Detect which cell encompasses the target text, then output its [X, Y] center coordinate. 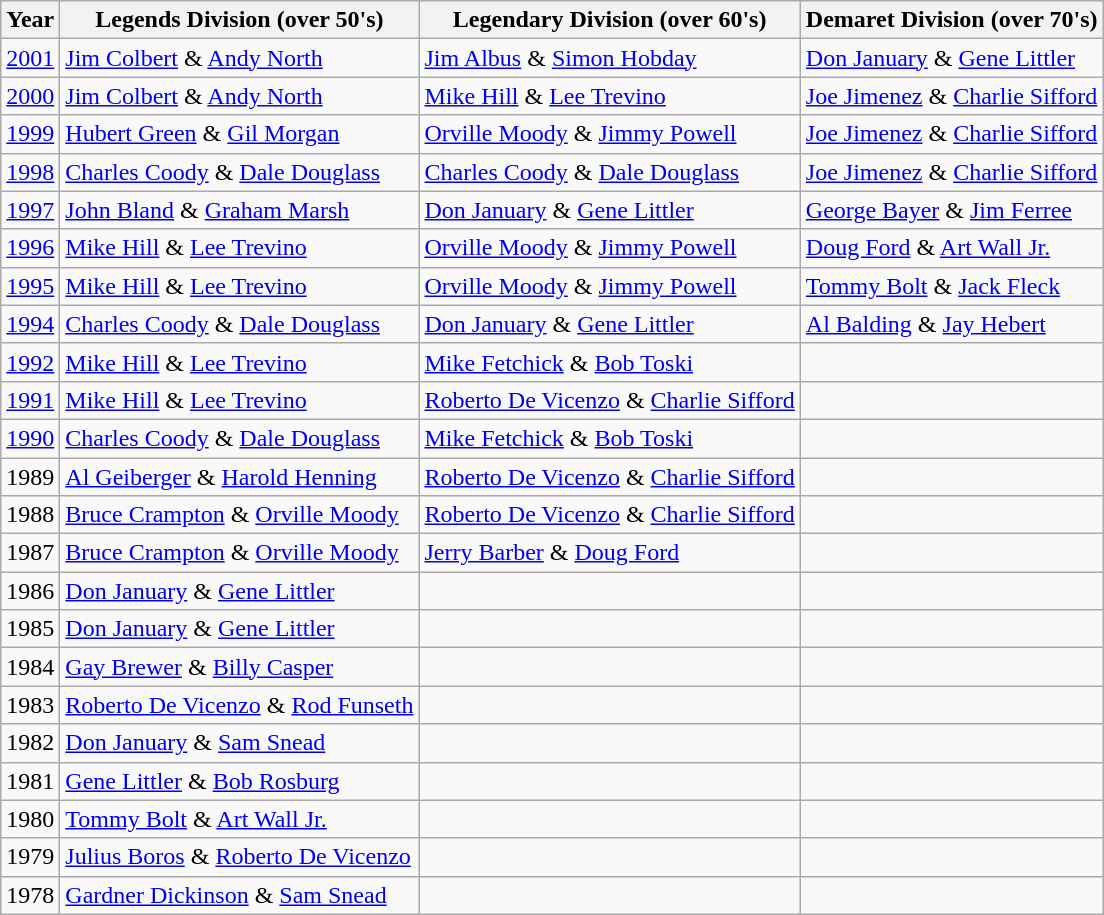
1978 [30, 895]
Legendary Division (over 60's) [610, 20]
1982 [30, 743]
Year [30, 20]
1988 [30, 515]
Julius Boros & Roberto De Vicenzo [240, 857]
1990 [30, 438]
1981 [30, 781]
1979 [30, 857]
2001 [30, 58]
Gay Brewer & Billy Casper [240, 667]
John Bland & Graham Marsh [240, 210]
1985 [30, 629]
Jim Albus & Simon Hobday [610, 58]
Legends Division (over 50's) [240, 20]
1995 [30, 286]
Doug Ford & Art Wall Jr. [952, 248]
Al Geiberger & Harold Henning [240, 477]
1998 [30, 172]
Gene Littler & Bob Rosburg [240, 781]
1996 [30, 248]
1991 [30, 400]
George Bayer & Jim Ferree [952, 210]
1986 [30, 591]
1980 [30, 819]
1997 [30, 210]
Jerry Barber & Doug Ford [610, 553]
1983 [30, 705]
Tommy Bolt & Jack Fleck [952, 286]
2000 [30, 96]
Hubert Green & Gil Morgan [240, 134]
Don January & Sam Snead [240, 743]
1987 [30, 553]
Gardner Dickinson & Sam Snead [240, 895]
1999 [30, 134]
1984 [30, 667]
Demaret Division (over 70's) [952, 20]
1992 [30, 362]
1994 [30, 324]
Roberto De Vicenzo & Rod Funseth [240, 705]
Tommy Bolt & Art Wall Jr. [240, 819]
1989 [30, 477]
Al Balding & Jay Hebert [952, 324]
